Provide the (x, y) coordinate of the cell's center where the given text is located.  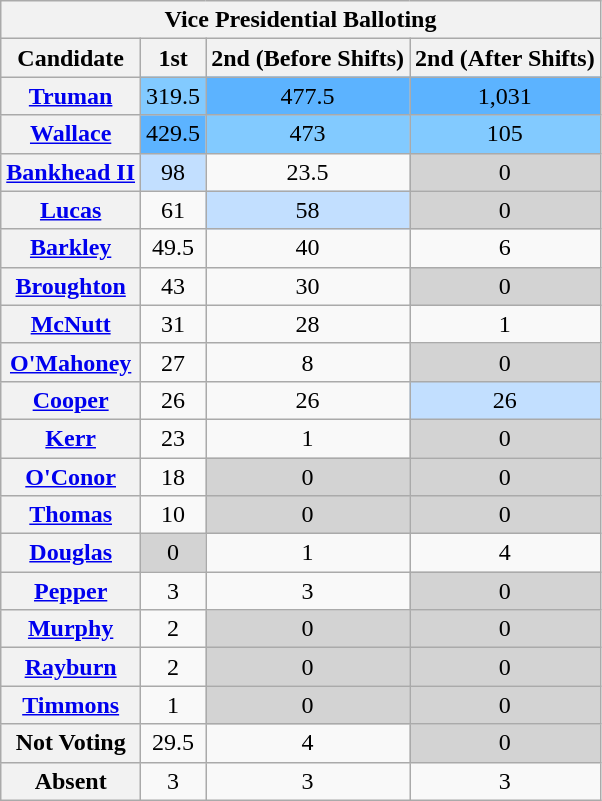
Timmons (71, 705)
Thomas (71, 515)
6 (506, 248)
105 (506, 134)
Pepper (71, 591)
Broughton (71, 286)
Douglas (71, 553)
429.5 (174, 134)
473 (308, 134)
Murphy (71, 629)
Not Voting (71, 743)
Barkley (71, 248)
58 (308, 210)
Wallace (71, 134)
29.5 (174, 743)
18 (174, 477)
49.5 (174, 248)
1,031 (506, 96)
2nd (Before Shifts) (308, 58)
Absent (71, 781)
98 (174, 172)
Bankhead II (71, 172)
23.5 (308, 172)
43 (174, 286)
23 (174, 438)
319.5 (174, 96)
30 (308, 286)
27 (174, 362)
40 (308, 248)
8 (308, 362)
O'Conor (71, 477)
O'Mahoney (71, 362)
1st (174, 58)
61 (174, 210)
Kerr (71, 438)
28 (308, 324)
Truman (71, 96)
Rayburn (71, 667)
31 (174, 324)
10 (174, 515)
477.5 (308, 96)
McNutt (71, 324)
Lucas (71, 210)
2nd (After Shifts) (506, 58)
Vice Presidential Balloting (300, 20)
Cooper (71, 400)
Candidate (71, 58)
